Output the [X, Y] coordinate of the center of the cell containing the given text.  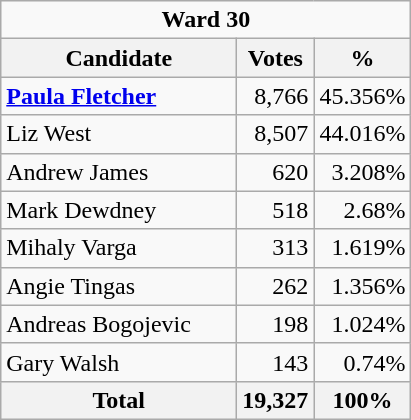
19,327 [276, 400]
143 [276, 362]
Paula Fletcher [119, 96]
Angie Tingas [119, 286]
Votes [276, 58]
Mark Dewdney [119, 210]
262 [276, 286]
Total [119, 400]
Gary Walsh [119, 362]
1.619% [362, 248]
2.68% [362, 210]
518 [276, 210]
313 [276, 248]
198 [276, 324]
Candidate [119, 58]
Mihaly Varga [119, 248]
8,766 [276, 96]
1.024% [362, 324]
Ward 30 [206, 20]
% [362, 58]
0.74% [362, 362]
Andreas Bogojevic [119, 324]
Liz West [119, 134]
8,507 [276, 134]
1.356% [362, 286]
Andrew James [119, 172]
100% [362, 400]
45.356% [362, 96]
44.016% [362, 134]
3.208% [362, 172]
620 [276, 172]
